Extract the [X, Y] coordinate from the center of the cell holding the provided text.  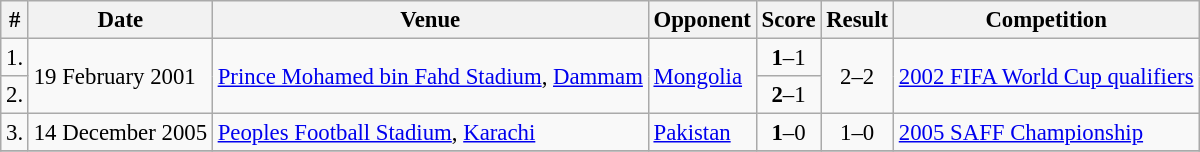
Date [120, 20]
Score [788, 20]
Pakistan [702, 133]
3. [15, 133]
2–2 [858, 76]
2. [15, 95]
# [15, 20]
2–1 [788, 95]
19 February 2001 [120, 76]
Mongolia [702, 76]
Venue [430, 20]
1–1 [788, 58]
14 December 2005 [120, 133]
Competition [1046, 20]
Peoples Football Stadium, Karachi [430, 133]
1. [15, 58]
Opponent [702, 20]
Result [858, 20]
2005 SAFF Championship [1046, 133]
2002 FIFA World Cup qualifiers [1046, 76]
Prince Mohamed bin Fahd Stadium, Dammam [430, 76]
